Provide the [x, y] coordinate of the cell's center where the given text is located.  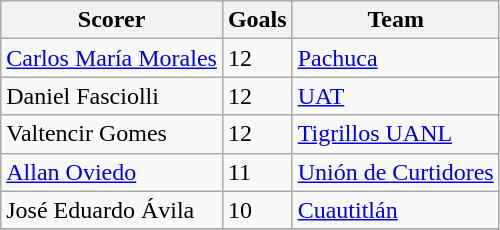
Cuautitlán [396, 210]
Allan Oviedo [112, 172]
10 [257, 210]
Valtencir Gomes [112, 134]
José Eduardo Ávila [112, 210]
UAT [396, 96]
Carlos María Morales [112, 58]
11 [257, 172]
Daniel Fasciolli [112, 96]
Tigrillos UANL [396, 134]
Pachuca [396, 58]
Unión de Curtidores [396, 172]
Scorer [112, 20]
Team [396, 20]
Goals [257, 20]
